From the cell containing the given text, extract its center point as (x, y) coordinate. 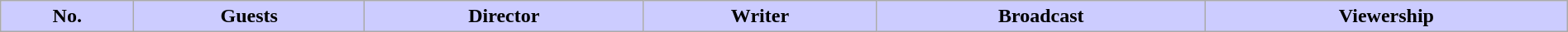
Broadcast (1041, 16)
Guests (250, 16)
Viewership (1387, 16)
No. (68, 16)
Writer (760, 16)
Director (504, 16)
